Provide the (x, y) coordinate of the cell's center where the given text is located.  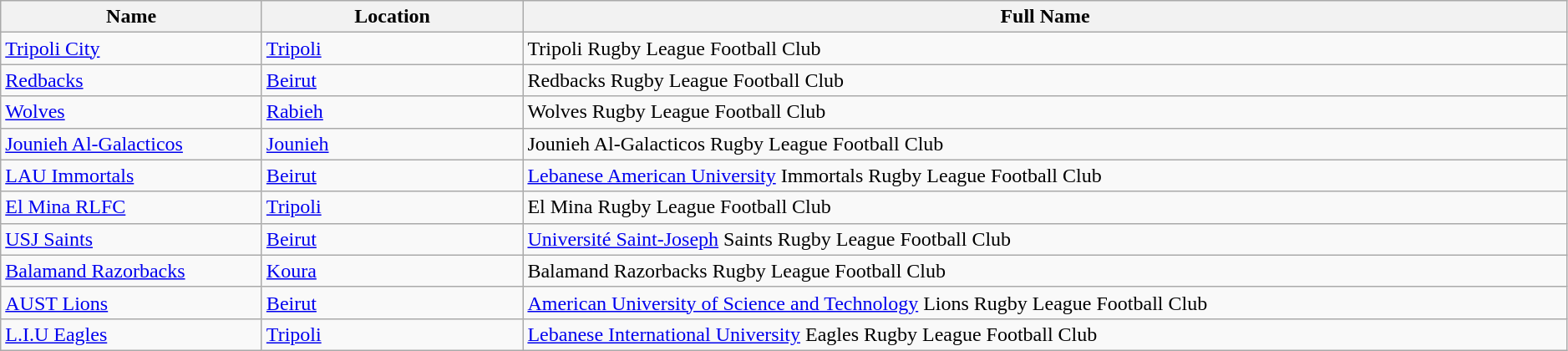
Tripoli Rugby League Football Club (1045, 48)
Lebanese International University Eagles Rugby League Football Club (1045, 334)
Balamand Razorbacks Rugby League Football Club (1045, 271)
Balamand Razorbacks (132, 271)
Redbacks (132, 80)
Université Saint-Joseph Saints Rugby League Football Club (1045, 239)
Location (393, 17)
Jounieh Al-Galacticos (132, 144)
Wolves Rugby League Football Club (1045, 112)
L.I.U Eagles (132, 334)
El Mina RLFC (132, 207)
El Mina Rugby League Football Club (1045, 207)
Jounieh Al-Galacticos Rugby League Football Club (1045, 144)
Name (132, 17)
Redbacks Rugby League Football Club (1045, 80)
Rabieh (393, 112)
American University of Science and Technology Lions Rugby League Football Club (1045, 303)
USJ Saints (132, 239)
Wolves (132, 112)
Full Name (1045, 17)
Jounieh (393, 144)
Tripoli City (132, 48)
AUST Lions (132, 303)
Koura (393, 271)
Lebanese American University Immortals Rugby League Football Club (1045, 175)
LAU Immortals (132, 175)
